Provide the [x, y] coordinate of the cell's center where the given text is located.  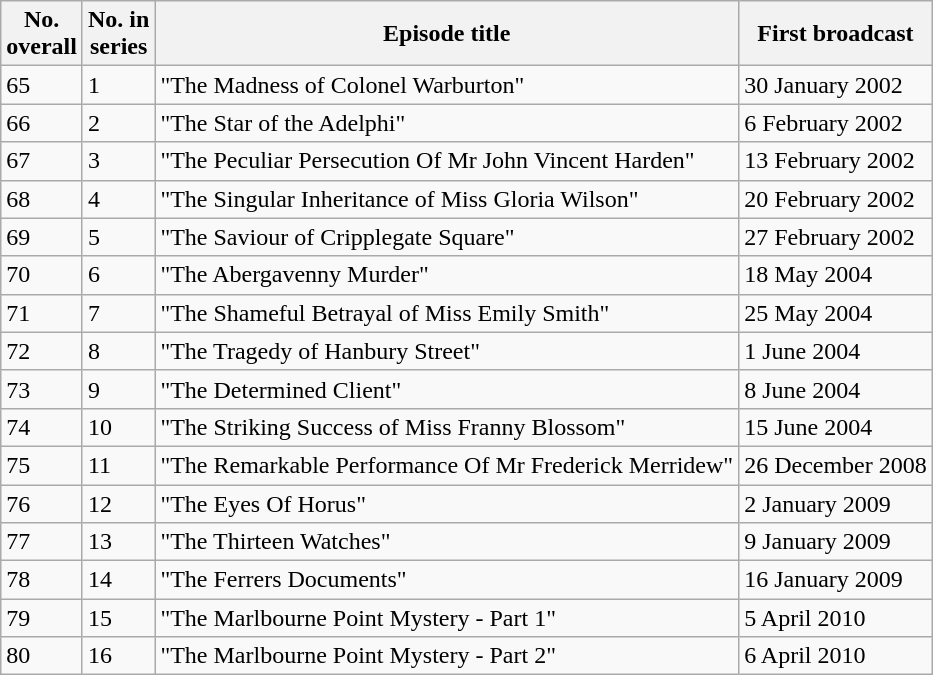
12 [118, 503]
27 February 2002 [836, 237]
"The Star of the Adelphi" [447, 123]
18 May 2004 [836, 275]
6 April 2010 [836, 656]
1 June 2004 [836, 351]
5 [118, 237]
76 [42, 503]
16 [118, 656]
"The Eyes Of Horus" [447, 503]
No. inseries [118, 34]
15 [118, 618]
14 [118, 580]
6 February 2002 [836, 123]
13 [118, 542]
First broadcast [836, 34]
69 [42, 237]
8 June 2004 [836, 389]
"The Determined Client" [447, 389]
79 [42, 618]
1 [118, 85]
"The Thirteen Watches" [447, 542]
"The Saviour of Cripplegate Square" [447, 237]
65 [42, 85]
66 [42, 123]
15 June 2004 [836, 427]
78 [42, 580]
"The Remarkable Performance Of Mr Frederick Merridew" [447, 465]
2 January 2009 [836, 503]
10 [118, 427]
"The Ferrers Documents" [447, 580]
Episode title [447, 34]
4 [118, 199]
77 [42, 542]
3 [118, 161]
"The Marlbourne Point Mystery - Part 1" [447, 618]
72 [42, 351]
74 [42, 427]
11 [118, 465]
"The Marlbourne Point Mystery - Part 2" [447, 656]
67 [42, 161]
75 [42, 465]
5 April 2010 [836, 618]
26 December 2008 [836, 465]
"The Abergavenny Murder" [447, 275]
68 [42, 199]
73 [42, 389]
70 [42, 275]
16 January 2009 [836, 580]
13 February 2002 [836, 161]
"The Shameful Betrayal of Miss Emily Smith" [447, 313]
6 [118, 275]
8 [118, 351]
80 [42, 656]
"The Tragedy of Hanbury Street" [447, 351]
20 February 2002 [836, 199]
No.overall [42, 34]
2 [118, 123]
"The Peculiar Persecution Of Mr John Vincent Harden" [447, 161]
"The Striking Success of Miss Franny Blossom" [447, 427]
"The Madness of Colonel Warburton" [447, 85]
25 May 2004 [836, 313]
30 January 2002 [836, 85]
9 January 2009 [836, 542]
71 [42, 313]
9 [118, 389]
"The Singular Inheritance of Miss Gloria Wilson" [447, 199]
7 [118, 313]
